Find where the given text appears and provide that cell's center as (x, y) coordinate. 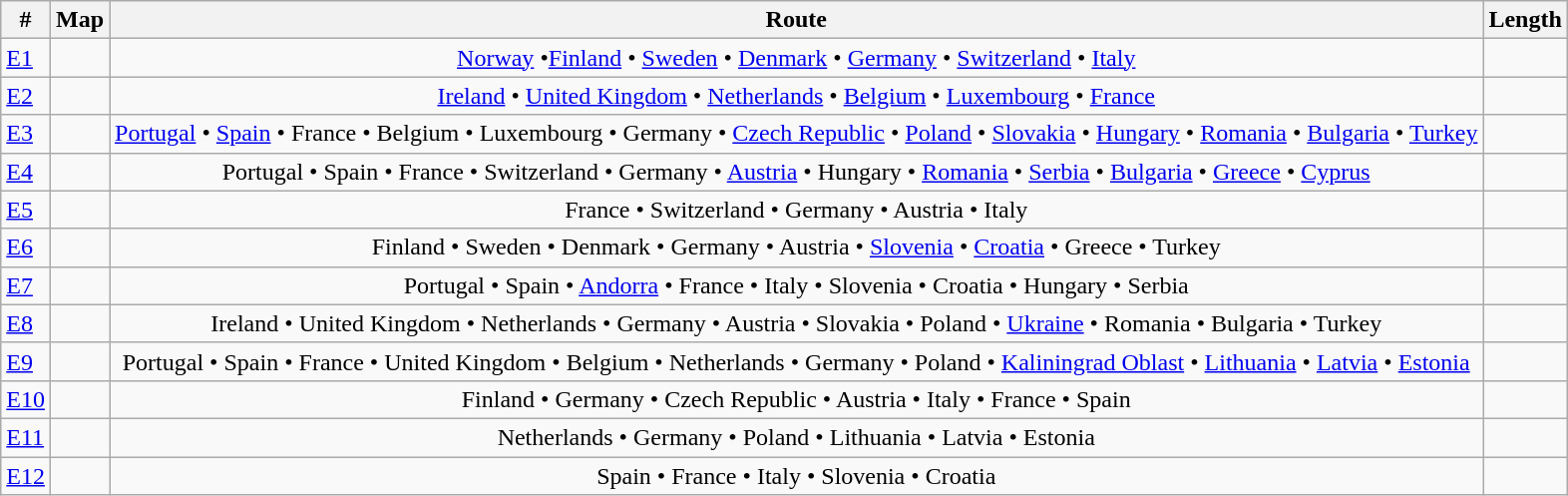
E2 (26, 96)
E3 (26, 134)
Ireland • United Kingdom • Netherlands • Germany • Austria • Slovakia • Poland • Ukraine • Romania • Bulgaria • Turkey (796, 323)
E6 (26, 248)
Ireland • United Kingdom • Netherlands • Belgium • Luxembourg • France (796, 96)
Netherlands • Germany • Poland • Lithuania • Latvia • Estonia (796, 437)
Portugal • Spain • France • Switzerland • Germany • Austria • Hungary • Romania • Serbia • Bulgaria • Greece • Cyprus (796, 172)
France • Switzerland • Germany • Austria • Italy (796, 210)
E10 (26, 399)
Map (80, 20)
Route (796, 20)
E8 (26, 323)
E7 (26, 285)
E4 (26, 172)
Portugal • Spain • Andorra • France • Italy • Slovenia • Croatia • Hungary • Serbia (796, 285)
Length (1525, 20)
Norway •Finland • Sweden • Denmark • Germany • Switzerland • Italy (796, 58)
E9 (26, 361)
E1 (26, 58)
Portugal • Spain • France • Belgium • Luxembourg • Germany • Czech Republic • Poland • Slovakia • Hungary • Romania • Bulgaria • Turkey (796, 134)
Finland • Sweden • Denmark • Germany • Austria • Slovenia • Croatia • Greece • Turkey (796, 248)
Portugal • Spain • France • United Kingdom • Belgium • Netherlands • Germany • Poland • Kaliningrad Oblast • Lithuania • Latvia • Estonia (796, 361)
Finland • Germany • Czech Republic • Austria • Italy • France • Spain (796, 399)
E11 (26, 437)
Spain • France • Italy • Slovenia • Croatia (796, 476)
E12 (26, 476)
# (26, 20)
E5 (26, 210)
